From the cell containing the given text, extract its center point as (x, y) coordinate. 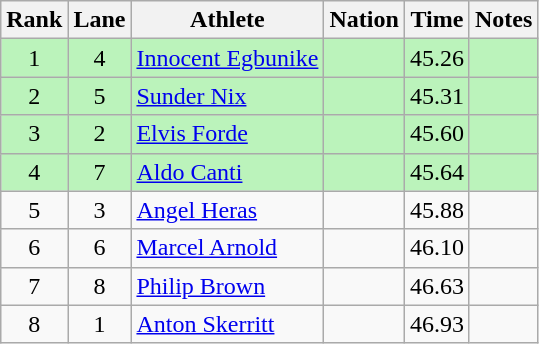
Athlete (228, 20)
45.64 (436, 172)
45.60 (436, 134)
Marcel Arnold (228, 248)
Philip Brown (228, 286)
45.88 (436, 210)
Anton Skerritt (228, 324)
46.10 (436, 248)
45.26 (436, 58)
Notes (503, 20)
Elvis Forde (228, 134)
Nation (364, 20)
46.63 (436, 286)
Time (436, 20)
46.93 (436, 324)
Lane (100, 20)
Angel Heras (228, 210)
Sunder Nix (228, 96)
Rank (34, 20)
Innocent Egbunike (228, 58)
45.31 (436, 96)
Aldo Canti (228, 172)
